Provide the (x, y) coordinate of the cell's center where the given text is located.  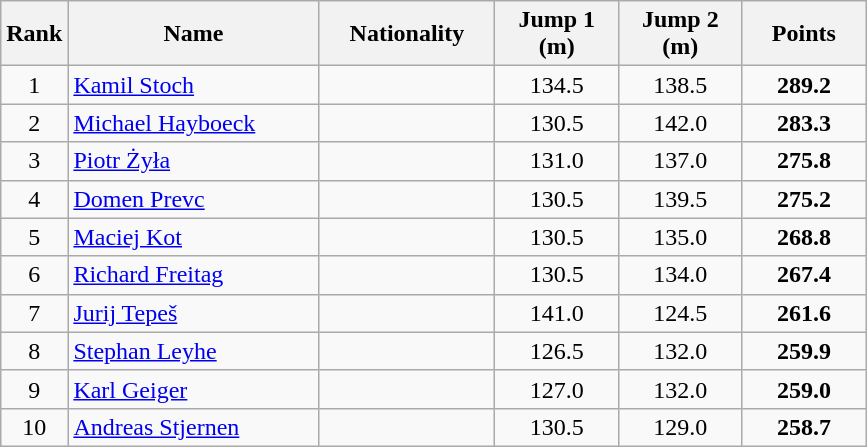
10 (34, 427)
Nationality (407, 34)
Jurij Tepeš (194, 313)
259.9 (804, 351)
283.3 (804, 123)
2 (34, 123)
131.0 (557, 161)
127.0 (557, 389)
138.5 (681, 85)
134.0 (681, 275)
289.2 (804, 85)
139.5 (681, 199)
Rank (34, 34)
137.0 (681, 161)
259.0 (804, 389)
Jump 2 (m) (681, 34)
Points (804, 34)
Andreas Stjernen (194, 427)
134.5 (557, 85)
275.8 (804, 161)
7 (34, 313)
9 (34, 389)
Piotr Żyła (194, 161)
129.0 (681, 427)
Maciej Kot (194, 237)
267.4 (804, 275)
135.0 (681, 237)
258.7 (804, 427)
261.6 (804, 313)
Michael Hayboeck (194, 123)
3 (34, 161)
Jump 1 (m) (557, 34)
Kamil Stoch (194, 85)
4 (34, 199)
141.0 (557, 313)
Name (194, 34)
Karl Geiger (194, 389)
8 (34, 351)
Domen Prevc (194, 199)
6 (34, 275)
124.5 (681, 313)
268.8 (804, 237)
275.2 (804, 199)
5 (34, 237)
Stephan Leyhe (194, 351)
1 (34, 85)
142.0 (681, 123)
126.5 (557, 351)
Richard Freitag (194, 275)
